Return the (x, y) coordinate for the center point of the cell that contains the specified text.  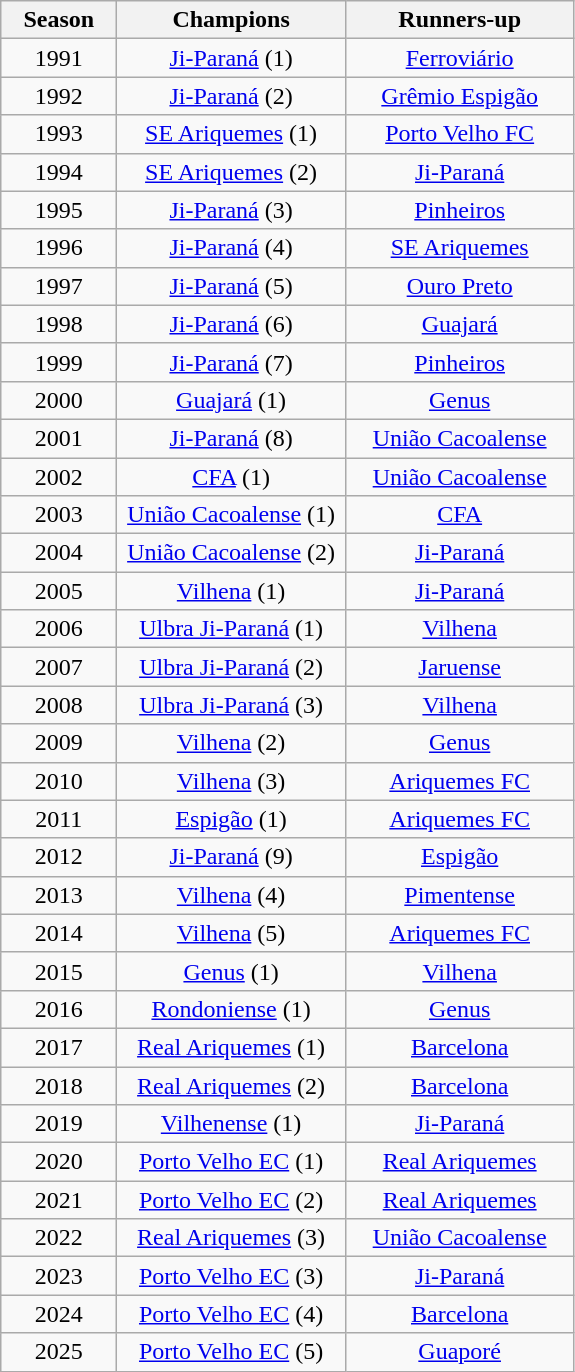
Pimentense (460, 895)
2008 (59, 705)
Guajará (460, 324)
2007 (59, 667)
Vilhena (2) (232, 743)
Ouro Preto (460, 286)
SE Ariquemes (1) (232, 134)
2025 (59, 1352)
Porto Velho EC (5) (232, 1352)
Ulbra Ji-Paraná (3) (232, 705)
2000 (59, 400)
Ji-Paraná (9) (232, 857)
Champions (232, 20)
Real Ariquemes (3) (232, 1238)
Porto Velho EC (1) (232, 1162)
Porto Velho EC (3) (232, 1276)
2002 (59, 477)
Ji-Paraná (4) (232, 248)
Ulbra Ji-Paraná (1) (232, 629)
2018 (59, 1085)
Real Ariquemes (2) (232, 1085)
Guajará (1) (232, 400)
2020 (59, 1162)
Porto Velho EC (2) (232, 1200)
Grêmio Espigão (460, 96)
Espigão (1) (232, 819)
SE Ariquemes (460, 248)
Porto Velho FC (460, 134)
Vilhena (4) (232, 895)
2023 (59, 1276)
1994 (59, 172)
Rondoniense (1) (232, 1009)
1992 (59, 96)
1993 (59, 134)
2016 (59, 1009)
2017 (59, 1047)
Ji-Paraná (6) (232, 324)
1998 (59, 324)
Vilhena (5) (232, 933)
1995 (59, 210)
2013 (59, 895)
Ji-Paraná (2) (232, 96)
1991 (59, 58)
2010 (59, 781)
SE Ariquemes (2) (232, 172)
1999 (59, 362)
2014 (59, 933)
2009 (59, 743)
Ji-Paraná (3) (232, 210)
1997 (59, 286)
Runners-up (460, 20)
Ferroviário (460, 58)
Ji-Paraná (7) (232, 362)
Vilhena (3) (232, 781)
Jaruense (460, 667)
2022 (59, 1238)
2021 (59, 1200)
2005 (59, 591)
União Cacoalense (2) (232, 553)
2001 (59, 438)
Vilhenense (1) (232, 1124)
Season (59, 20)
Ji-Paraná (8) (232, 438)
2015 (59, 971)
CFA (1) (232, 477)
Porto Velho EC (4) (232, 1314)
1996 (59, 248)
2024 (59, 1314)
2004 (59, 553)
Espigão (460, 857)
Guaporé (460, 1352)
Ji-Paraná (1) (232, 58)
Genus (1) (232, 971)
2003 (59, 515)
2019 (59, 1124)
União Cacoalense (1) (232, 515)
Vilhena (1) (232, 591)
2011 (59, 819)
Ji-Paraná (5) (232, 286)
CFA (460, 515)
2012 (59, 857)
2006 (59, 629)
Ulbra Ji-Paraná (2) (232, 667)
Real Ariquemes (1) (232, 1047)
